For the text-containing cell, return its midpoint in [x, y] coordinate format. 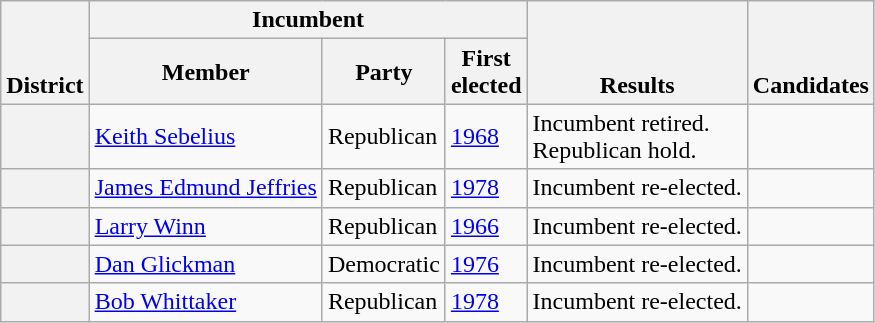
1976 [486, 264]
1966 [486, 226]
Incumbent [308, 20]
Democratic [384, 264]
Firstelected [486, 72]
Candidates [810, 52]
Incumbent retired.Republican hold. [637, 136]
1968 [486, 136]
Party [384, 72]
Larry Winn [206, 226]
Keith Sebelius [206, 136]
District [45, 52]
Results [637, 52]
Bob Whittaker [206, 302]
James Edmund Jeffries [206, 188]
Member [206, 72]
Dan Glickman [206, 264]
